Search for the cell housing the specified text and yield its (X, Y) center coordinate. 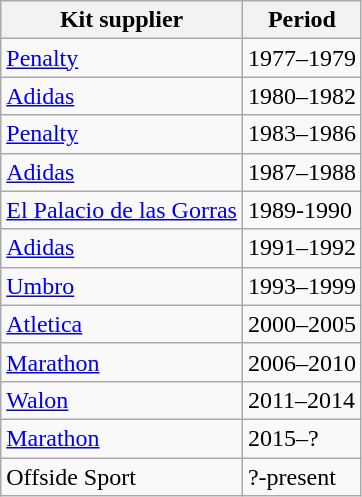
2006–2010 (302, 362)
Atletica (122, 324)
1983–1986 (302, 134)
2015–? (302, 438)
Period (302, 20)
El Palacio de las Gorras (122, 210)
1980–1982 (302, 96)
1987–1988 (302, 172)
Umbro (122, 286)
2011–2014 (302, 400)
1993–1999 (302, 286)
2000–2005 (302, 324)
Walon (122, 400)
1989-1990 (302, 210)
Kit supplier (122, 20)
Offside Sport (122, 477)
1977–1979 (302, 58)
?-present (302, 477)
1991–1992 (302, 248)
